Identify which cell holds the provided text, then report its [X, Y] central coordinate. 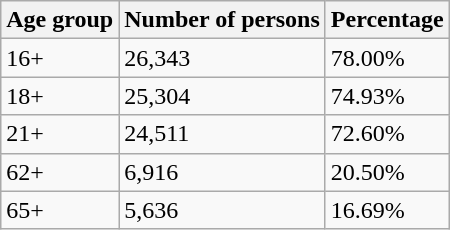
Percentage [387, 20]
74.93% [387, 96]
72.60% [387, 134]
78.00% [387, 58]
21+ [60, 134]
18+ [60, 96]
16+ [60, 58]
Age group [60, 20]
24,511 [222, 134]
5,636 [222, 210]
20.50% [387, 172]
65+ [60, 210]
16.69% [387, 210]
6,916 [222, 172]
62+ [60, 172]
26,343 [222, 58]
Number of persons [222, 20]
25,304 [222, 96]
